From the cell containing the given text, extract its center point as [X, Y] coordinate. 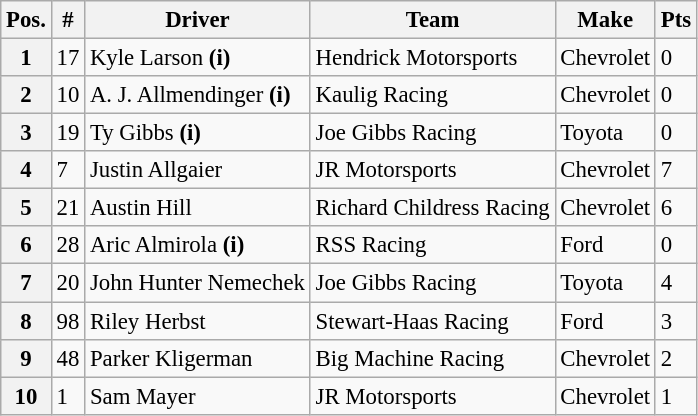
8 [26, 321]
Justin Allgaier [198, 170]
19 [68, 133]
28 [68, 245]
John Hunter Nemechek [198, 283]
Austin Hill [198, 208]
48 [68, 358]
98 [68, 321]
A. J. Allmendinger (i) [198, 95]
Riley Herbst [198, 321]
5 [26, 208]
17 [68, 58]
Aric Almirola (i) [198, 245]
RSS Racing [432, 245]
Parker Kligerman [198, 358]
20 [68, 283]
Hendrick Motorsports [432, 58]
Kyle Larson (i) [198, 58]
Sam Mayer [198, 396]
Driver [198, 20]
Ty Gibbs (i) [198, 133]
21 [68, 208]
Stewart-Haas Racing [432, 321]
Kaulig Racing [432, 95]
Richard Childress Racing [432, 208]
Big Machine Racing [432, 358]
Team [432, 20]
# [68, 20]
Pos. [26, 20]
Make [605, 20]
Pts [676, 20]
9 [26, 358]
